Find where the given text appears and provide that cell's center as (X, Y) coordinate. 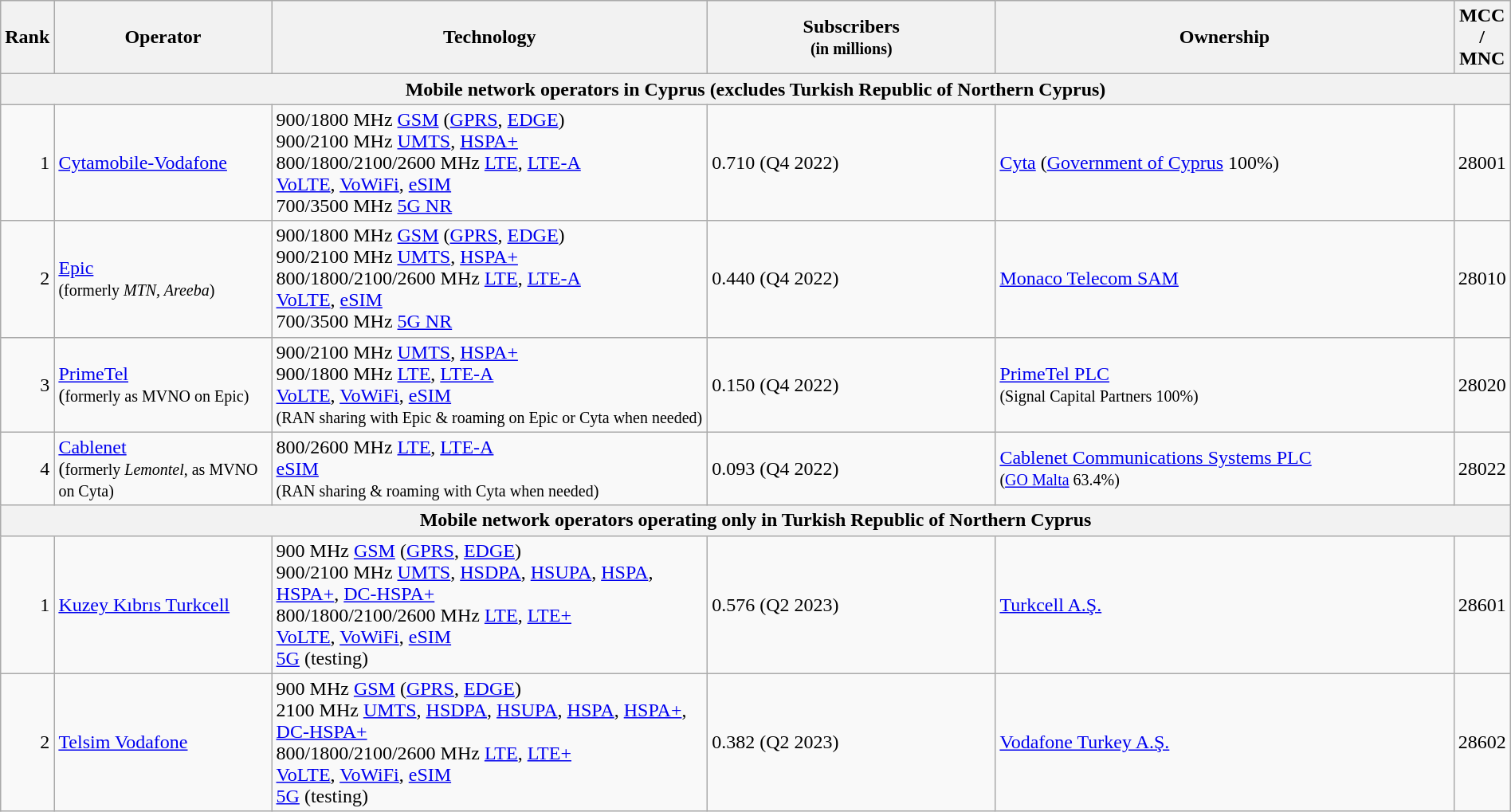
PrimeTel(formerly as MVNO on Epic) (163, 384)
0.710 (Q4 2022) (851, 163)
Cytamobile-Vodafone (163, 163)
900/1800 MHz GSM (GPRS, EDGE)900/2100 MHz UMTS, HSPA+800/1800/2100/2600 MHz LTE, LTE-A VoLTE, eSIM 700/3500 MHz 5G NR (489, 279)
900/1800 MHz GSM (GPRS, EDGE)900/2100 MHz UMTS, HSPA+800/1800/2100/2600 MHz LTE, LTE-A VoLTE, VoWiFi, eSIM 700/3500 MHz 5G NR (489, 163)
28010 (1482, 279)
Mobile network operators operating only in Turkish Republic of Northern Cyprus (755, 520)
Vodafone Turkey A.Ş. (1224, 743)
Monaco Telecom SAM (1224, 279)
Cablenet Communications Systems PLC(GO Malta 63.4%) (1224, 469)
28001 (1482, 163)
28022 (1482, 469)
Technology (489, 37)
Rank (27, 37)
MCC / MNC (1482, 37)
0.382 (Q2 2023) (851, 743)
Cyta (Government of Cyprus 100%) (1224, 163)
Mobile network operators in Cyprus (excludes Turkish Republic of Northern Cyprus) (755, 89)
3 (27, 384)
900/2100 MHz UMTS, HSPA+900/1800 MHz LTE, LTE-A VoLTE, VoWiFi, eSIM (RAN sharing with Epic & roaming on Epic or Cyta when needed) (489, 384)
28602 (1482, 743)
900 MHz GSM (GPRS, EDGE)900/2100 MHz UMTS, HSDPA, HSUPA, HSPA, HSPA+, DC-HSPA+ 800/1800/2100/2600 MHz LTE, LTE+ VoLTE, VoWiFi, eSIM 5G (testing) (489, 604)
4 (27, 469)
0.093 (Q4 2022) (851, 469)
Telsim Vodafone (163, 743)
PrimeTel PLC(Signal Capital Partners 100%) (1224, 384)
0.440 (Q4 2022) (851, 279)
900 MHz GSM (GPRS, EDGE)2100 MHz UMTS, HSDPA, HSUPA, HSPA, HSPA+, DC-HSPA+ 800/1800/2100/2600 MHz LTE, LTE+ VoLTE, VoWiFi, eSIM 5G (testing) (489, 743)
0.576 (Q2 2023) (851, 604)
Turkcell A.Ş. (1224, 604)
Kuzey Kıbrıs Turkcell (163, 604)
800/2600 MHz LTE, LTE-A eSIM (RAN sharing & roaming with Cyta when needed) (489, 469)
28601 (1482, 604)
Epic (formerly MTN, Areeba) (163, 279)
Subscribers(in millions) (851, 37)
28020 (1482, 384)
Ownership (1224, 37)
0.150 (Q4 2022) (851, 384)
Cablenet(formerly Lemontel, as MVNO on Cyta) (163, 469)
Operator (163, 37)
